Return (X, Y) of the center of cell containing provided text 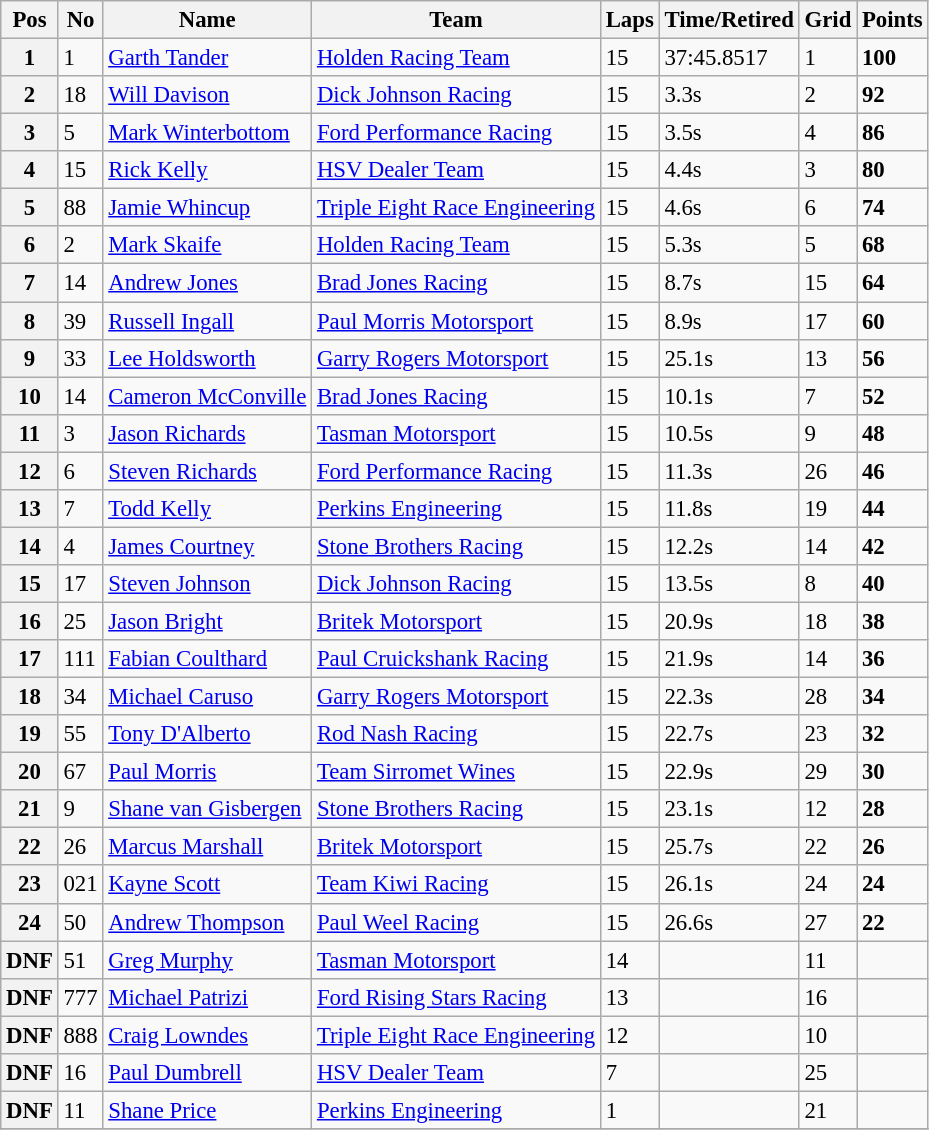
Shane Price (208, 1110)
11.3s (729, 471)
Jason Richards (208, 433)
30 (892, 772)
23.1s (729, 809)
Craig Lowndes (208, 1035)
Andrew Jones (208, 283)
42 (892, 546)
Tony D'Alberto (208, 734)
40 (892, 584)
10.1s (729, 396)
22.7s (729, 734)
Team (456, 20)
68 (892, 245)
26.1s (729, 885)
56 (892, 358)
Greg Murphy (208, 960)
25.1s (729, 358)
Jamie Whincup (208, 208)
39 (80, 321)
8.7s (729, 283)
777 (80, 997)
Fabian Coulthard (208, 659)
Lee Holdsworth (208, 358)
12.2s (729, 546)
111 (80, 659)
32 (892, 734)
Shane van Gisbergen (208, 809)
67 (80, 772)
74 (892, 208)
Garth Tander (208, 58)
Mark Skaife (208, 245)
Paul Weel Racing (456, 922)
Todd Kelly (208, 509)
10.5s (729, 433)
Time/Retired (729, 20)
Marcus Marshall (208, 847)
48 (892, 433)
Andrew Thompson (208, 922)
25.7s (729, 847)
4.4s (729, 170)
46 (892, 471)
Will Davison (208, 95)
Paul Cruickshank Racing (456, 659)
86 (892, 133)
Paul Dumbrell (208, 1073)
Paul Morris Motorsport (456, 321)
20.9s (729, 621)
Name (208, 20)
5.3s (729, 245)
Mark Winterbottom (208, 133)
Jason Bright (208, 621)
Team Kiwi Racing (456, 885)
3.5s (729, 133)
64 (892, 283)
27 (828, 922)
Kayne Scott (208, 885)
021 (80, 885)
13.5s (729, 584)
11.8s (729, 509)
3.3s (729, 95)
60 (892, 321)
33 (80, 358)
Team Sirromet Wines (456, 772)
Rick Kelly (208, 170)
38 (892, 621)
Grid (828, 20)
No (80, 20)
80 (892, 170)
8.9s (729, 321)
29 (828, 772)
44 (892, 509)
Points (892, 20)
Michael Caruso (208, 697)
36 (892, 659)
888 (80, 1035)
26.6s (729, 922)
92 (892, 95)
88 (80, 208)
Steven Johnson (208, 584)
Cameron McConville (208, 396)
Paul Morris (208, 772)
Ford Rising Stars Racing (456, 997)
52 (892, 396)
20 (30, 772)
4.6s (729, 208)
Pos (30, 20)
James Courtney (208, 546)
22.3s (729, 697)
Steven Richards (208, 471)
22.9s (729, 772)
Laps (630, 20)
55 (80, 734)
100 (892, 58)
Russell Ingall (208, 321)
21.9s (729, 659)
50 (80, 922)
51 (80, 960)
37:45.8517 (729, 58)
Rod Nash Racing (456, 734)
Michael Patrizi (208, 997)
